Detect which cell encompasses the target text, then output its [x, y] center coordinate. 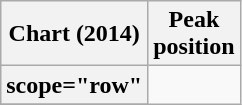
Peakposition [194, 34]
scope="row" [74, 85]
Chart (2014) [74, 34]
